Capture the cell that displays the provided text and extract its (x, y) central coordinate. 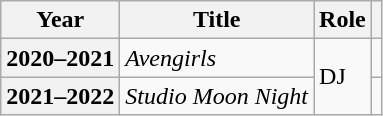
Title (217, 20)
2021–2022 (60, 96)
Studio Moon Night (217, 96)
Year (60, 20)
Avengirls (217, 58)
Role (343, 20)
DJ (343, 77)
2020–2021 (60, 58)
